Detect which cell encompasses the target text, then output its [X, Y] center coordinate. 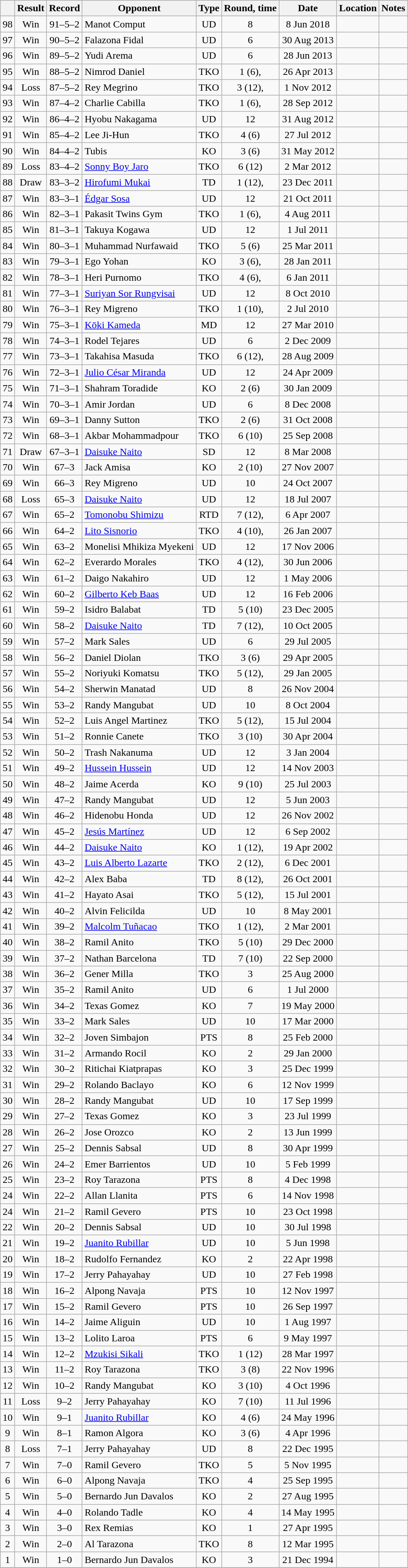
6 Apr 2007 [308, 515]
31–2 [64, 1053]
85 [7, 230]
Round, time [250, 8]
83–3–2 [64, 182]
44–2 [64, 847]
20 [7, 1259]
45 [7, 863]
Location [358, 8]
1 May 2006 [308, 578]
63–2 [64, 547]
72–3–1 [64, 372]
68–3–1 [64, 435]
59 [7, 641]
Daniel Diolan [139, 657]
5–0 [64, 1496]
30 [7, 1101]
Al Tarazona [139, 1544]
15 Jul 2004 [308, 721]
10 Oct 2005 [308, 626]
67 [7, 515]
23 Jul 1999 [308, 1116]
5 Jun 1998 [308, 1243]
77 [7, 356]
4 (12), [250, 562]
25 Feb 2000 [308, 1037]
Ramon Algora [139, 1433]
37 [7, 990]
21 Dec 1994 [308, 1560]
26–2 [64, 1132]
23 Oct 1998 [308, 1212]
17–2 [64, 1275]
36 [7, 1006]
8 May 2001 [308, 910]
47–2 [64, 800]
27 [7, 1148]
83–4–2 [64, 166]
84–4–2 [64, 151]
2–0 [64, 1544]
56 [7, 689]
Hussein Hussein [139, 768]
30 Apr 2004 [308, 737]
Allan Llanita [139, 1195]
26 Jan 2007 [308, 531]
2 Dec 2009 [308, 341]
44 [7, 879]
50–2 [64, 752]
8 Dec 2008 [308, 404]
Mzukisi Sikali [139, 1354]
19–2 [64, 1243]
24 May 1996 [308, 1417]
Rex Remias [139, 1528]
30 Aug 2013 [308, 40]
26 Nov 2004 [308, 689]
29–2 [64, 1085]
71–3–1 [64, 388]
92 [7, 119]
Suriyan Sor Rungvisai [139, 293]
Muhammad Nurfawaid [139, 246]
25 Sep 1995 [308, 1481]
Monelisi Mhikiza Myekeni [139, 547]
Sonny Boy Jaro [139, 166]
81 [7, 293]
27–2 [64, 1116]
10–2 [64, 1385]
Emer Barrientos [139, 1164]
SD [209, 451]
32–2 [64, 1037]
8 Mar 2008 [308, 451]
Malcolm Tuñacao [139, 926]
17 Nov 2006 [308, 547]
4 Dec 1998 [308, 1180]
84 [7, 246]
Sherwin Manatad [139, 689]
5 Jun 2003 [308, 800]
7–0 [64, 1464]
Charlie Cabilla [139, 103]
26 Sep 1997 [308, 1306]
31 Aug 2012 [308, 119]
70 [7, 467]
Danny Sutton [139, 420]
8 (12), [250, 879]
Armando Rocil [139, 1053]
74–3–1 [64, 341]
65 [7, 547]
72 [7, 435]
55–2 [64, 673]
73–3–1 [64, 356]
36–2 [64, 974]
Type [209, 8]
87–5–2 [64, 87]
24 Apr 2009 [308, 372]
Everardo Morales [139, 562]
20–2 [64, 1227]
Joven Simbajon [139, 1037]
Hirofumi Mukai [139, 182]
42–2 [64, 879]
Ego Yohan [139, 262]
91–5–2 [64, 24]
12 Mar 1995 [308, 1544]
54 [7, 721]
78–3–1 [64, 277]
76 [7, 372]
22–2 [64, 1195]
Date [308, 8]
9–2 [64, 1401]
1 Aug 1997 [308, 1322]
25 Aug 2000 [308, 974]
4 (6), [250, 277]
88–5–2 [64, 72]
Nathan Barcelona [139, 958]
Julio César Miranda [139, 372]
59–2 [64, 610]
Tubis [139, 151]
90–5–2 [64, 40]
16 Feb 2006 [308, 594]
75 [7, 388]
Falazona Fidal [139, 40]
Notes [393, 8]
26 Nov 2002 [308, 816]
18 Jul 2007 [308, 499]
57 [7, 673]
16–2 [64, 1291]
Kōki Kameda [139, 325]
6 (12) [250, 166]
1 Jul 2000 [308, 990]
6 (10) [250, 435]
93 [7, 103]
33–2 [64, 1021]
22 Nov 1996 [308, 1370]
5 Nov 1995 [308, 1464]
87 [7, 198]
58 [7, 657]
80–3–1 [64, 246]
19 May 2000 [308, 1006]
37–2 [64, 958]
27 Mar 2010 [308, 325]
80 [7, 309]
43 [7, 895]
2 Mar 2012 [308, 166]
Gilberto Keb Baas [139, 594]
Rey Megrino [139, 87]
29 Jul 2005 [308, 641]
21 Oct 2011 [308, 198]
30 Jul 1998 [308, 1227]
75–3–1 [64, 325]
Opponent [139, 8]
30–2 [64, 1069]
66 [7, 531]
1 (10), [250, 309]
Hidenobu Honda [139, 816]
55 [7, 705]
86 [7, 214]
73 [7, 420]
Hayato Asai [139, 895]
50 [7, 784]
63 [7, 578]
85–4–2 [64, 135]
61–2 [64, 578]
28 Aug 2009 [308, 356]
98 [7, 24]
3 (6), [250, 262]
Lee Ji-Hun [139, 135]
94 [7, 87]
16 [7, 1322]
56–2 [64, 657]
Rodel Tejares [139, 341]
41 [7, 926]
1 Nov 2012 [308, 87]
6 Dec 2001 [308, 863]
13–2 [64, 1338]
31 May 2012 [308, 151]
11–2 [64, 1370]
Ronnie Canete [139, 737]
17 [7, 1306]
87–4–2 [64, 103]
76–3–1 [64, 309]
57–2 [64, 641]
67–3 [64, 467]
Yudi Arema [139, 56]
67–3–1 [64, 451]
27 Feb 1998 [308, 1275]
48 [7, 816]
1 Jul 2011 [308, 230]
95 [7, 72]
Trash Nakanuma [139, 752]
5 Feb 1999 [308, 1164]
Manot Comput [139, 24]
12 Nov 1997 [308, 1291]
8 Oct 2004 [308, 705]
11 Jul 1996 [308, 1401]
25 Mar 2011 [308, 246]
26 [7, 1164]
Jose Orozco [139, 1132]
Amir Jordan [139, 404]
64–2 [64, 531]
Jaime Aliguin [139, 1322]
15–2 [64, 1306]
38 [7, 974]
91 [7, 135]
69–3–1 [64, 420]
64 [7, 562]
46 [7, 847]
1 (12) [250, 1354]
17 Sep 1999 [308, 1101]
26 Oct 2001 [308, 879]
28 [7, 1132]
15 [7, 1338]
29 Apr 2005 [308, 657]
22 Apr 1998 [308, 1259]
9 [7, 1433]
30 Jan 2009 [308, 388]
33 [7, 1053]
Nimrod Daniel [139, 72]
42 [7, 910]
41–2 [64, 895]
14 [7, 1354]
Heri Purnomo [139, 277]
15 Jul 2001 [308, 895]
28 Jun 2013 [308, 56]
Shahram Toradide [139, 388]
3 Jan 2004 [308, 752]
61 [7, 610]
14 Nov 1998 [308, 1195]
74 [7, 404]
24 Oct 2007 [308, 483]
6–0 [64, 1481]
RTD [209, 515]
49–2 [64, 768]
35–2 [64, 990]
Édgar Sosa [139, 198]
23 Dec 2005 [308, 610]
31 [7, 1085]
22 Dec 1995 [308, 1449]
Gener Milla [139, 974]
54–2 [64, 689]
90 [7, 151]
MD [209, 325]
3–0 [64, 1528]
88 [7, 182]
Rudolfo Fernandez [139, 1259]
58–2 [64, 626]
62 [7, 594]
Luis Angel Martinez [139, 721]
25–2 [64, 1148]
28 Mar 1997 [308, 1354]
6 Jan 2011 [308, 277]
68 [7, 499]
Ritichai Kiatprapas [139, 1069]
52–2 [64, 721]
40–2 [64, 910]
8 Jun 2018 [308, 24]
4 Oct 1996 [308, 1385]
8 Oct 2010 [308, 293]
Jesús Martínez [139, 831]
29 Dec 2000 [308, 942]
47 [7, 831]
32 [7, 1069]
29 Jan 2005 [308, 673]
29 [7, 1116]
18 [7, 1291]
19 [7, 1275]
30 Apr 1999 [308, 1148]
53–2 [64, 705]
34–2 [64, 1006]
77–3–1 [64, 293]
Alvin Felicilda [139, 910]
66–3 [64, 483]
Result [31, 8]
89–5–2 [64, 56]
Takuya Kogawa [139, 230]
Takahisa Masuda [139, 356]
2 (10) [250, 467]
27 Apr 1995 [308, 1528]
7–1 [64, 1449]
25 [7, 1180]
14 May 1995 [308, 1512]
97 [7, 40]
17 Mar 2000 [308, 1021]
40 [7, 942]
12 Nov 1999 [308, 1085]
6 (12), [250, 356]
9 (10) [250, 784]
Noriyuki Komatsu [139, 673]
4–0 [64, 1512]
39 [7, 958]
9–1 [64, 1417]
39–2 [64, 926]
14 Nov 2003 [308, 768]
35 [7, 1021]
9 May 1997 [308, 1338]
96 [7, 56]
23–2 [64, 1180]
89 [7, 166]
13 Jun 1999 [308, 1132]
11 [7, 1401]
Lolito Laroa [139, 1338]
28 Sep 2012 [308, 103]
81–3–1 [64, 230]
Rolando Baclayo [139, 1085]
Isidro Balabat [139, 610]
2 Jul 2010 [308, 309]
4 Apr 1996 [308, 1433]
82–3–1 [64, 214]
29 Jan 2000 [308, 1053]
13 [7, 1370]
49 [7, 800]
2 Mar 2001 [308, 926]
83 [7, 262]
4 Aug 2011 [308, 214]
Daigo Nakahiro [139, 578]
Alex Baba [139, 879]
45–2 [64, 831]
21 [7, 1243]
27 Jul 2012 [308, 135]
28–2 [64, 1101]
71 [7, 451]
4 (10), [250, 531]
25 Dec 1999 [308, 1069]
60 [7, 626]
70–3–1 [64, 404]
5 (6) [250, 246]
3 (12), [250, 87]
2 (12), [250, 863]
82 [7, 277]
43–2 [64, 863]
21–2 [64, 1212]
86–4–2 [64, 119]
Record [64, 8]
51–2 [64, 737]
28 Jan 2011 [308, 262]
18–2 [64, 1259]
65–2 [64, 515]
3 (8) [250, 1370]
51 [7, 768]
6 Sep 2002 [308, 831]
Luis Alberto Lazarte [139, 863]
26 Apr 2013 [308, 72]
30 Jun 2006 [308, 562]
27 Nov 2007 [308, 467]
24–2 [64, 1164]
60–2 [64, 594]
31 Oct 2008 [308, 420]
1–0 [64, 1560]
Rolando Tadle [139, 1512]
22 Sep 2000 [308, 958]
65–3 [64, 499]
8–1 [64, 1433]
Lito Sisnorio [139, 531]
14–2 [64, 1322]
79 [7, 325]
38–2 [64, 942]
83–3–1 [64, 198]
Hyobu Nakagama [139, 119]
22 [7, 1227]
27 Aug 1995 [308, 1496]
Jack Amisa [139, 467]
25 Sep 2008 [308, 435]
78 [7, 341]
Tomonobu Shimizu [139, 515]
62–2 [64, 562]
53 [7, 737]
46–2 [64, 816]
Pakasit Twins Gym [139, 214]
23 Dec 2011 [308, 182]
Akbar Mohammadpour [139, 435]
79–3–1 [64, 262]
48–2 [64, 784]
34 [7, 1037]
Jaime Acerda [139, 784]
25 Jul 2003 [308, 784]
52 [7, 752]
69 [7, 483]
19 Apr 2002 [308, 847]
12–2 [64, 1354]
